Find where the given text appears and provide that cell's center as (x, y) coordinate. 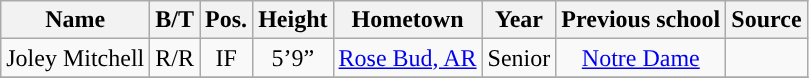
Name (76, 20)
IF (226, 58)
Rose Bud, AR (408, 58)
B/T (175, 20)
Notre Dame (641, 58)
Previous school (641, 20)
Senior (519, 58)
Year (519, 20)
Source (766, 20)
R/R (175, 58)
Hometown (408, 20)
Joley Mitchell (76, 58)
Height (293, 20)
Pos. (226, 20)
5’9” (293, 58)
